Output the [X, Y] coordinate of the center of the cell containing the given text.  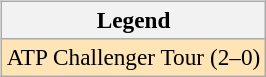
ATP Challenger Tour (2–0) [133, 57]
Legend [133, 20]
